Pinpoint the cell where the given text exists, returning its (x, y) midpoint coordinate. 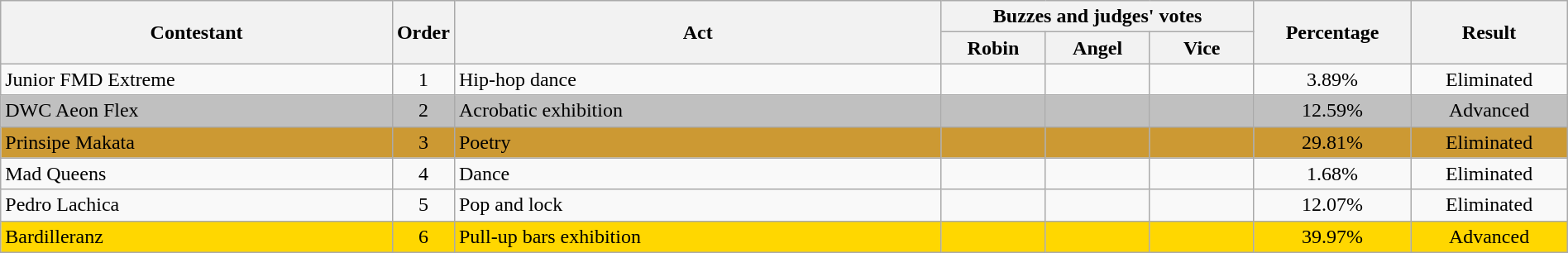
12.59% (1331, 111)
5 (423, 205)
Angel (1097, 48)
12.07% (1331, 205)
Pop and lock (697, 205)
2 (423, 111)
Poetry (697, 142)
Result (1489, 32)
Prinsipe Makata (197, 142)
1.68% (1331, 174)
Junior FMD Extreme (197, 79)
Act (697, 32)
3.89% (1331, 79)
Contestant (197, 32)
Dance (697, 174)
Order (423, 32)
Buzzes and judges' votes (1097, 17)
Robin (993, 48)
6 (423, 236)
29.81% (1331, 142)
3 (423, 142)
Percentage (1331, 32)
DWC Aeon Flex (197, 111)
1 (423, 79)
Pedro Lachica (197, 205)
4 (423, 174)
39.97% (1331, 236)
Hip-hop dance (697, 79)
Acrobatic exhibition (697, 111)
Mad Queens (197, 174)
Bardilleranz (197, 236)
Vice (1202, 48)
Pull-up bars exhibition (697, 236)
